Return the [X, Y] coordinate for the center point of the cell that contains the specified text.  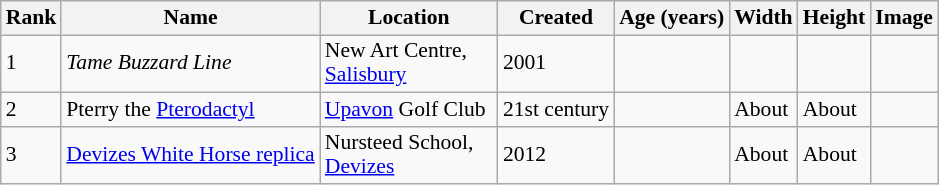
Width [764, 18]
3 [32, 155]
Rank [32, 18]
Upavon Golf Club [409, 110]
Image [904, 18]
Created [556, 18]
New Art Centre, Salisbury [409, 64]
Age (years) [672, 18]
Devizes White Horse replica [190, 155]
2 [32, 110]
Nursteed School, Devizes [409, 155]
Pterry the Pterodactyl [190, 110]
2012 [556, 155]
Tame Buzzard Line [190, 64]
1 [32, 64]
Location [409, 18]
Height [834, 18]
21st century [556, 110]
2001 [556, 64]
Name [190, 18]
